Extract the (X, Y) coordinate from the center of the cell holding the provided text.  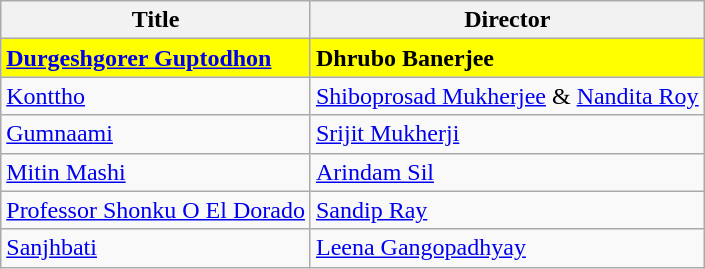
Konttho (156, 96)
Dhrubo Banerjee (507, 58)
Mitin Mashi (156, 172)
Durgeshgorer Guptodhon (156, 58)
Professor Shonku O El Dorado (156, 210)
Gumnaami (156, 134)
Sanjhbati (156, 248)
Leena Gangopadhyay (507, 248)
Director (507, 20)
Shiboprosad Mukherjee & Nandita Roy (507, 96)
Srijit Mukherji (507, 134)
Title (156, 20)
Arindam Sil (507, 172)
Sandip Ray (507, 210)
